For the text-containing cell, return its midpoint in (X, Y) coordinate format. 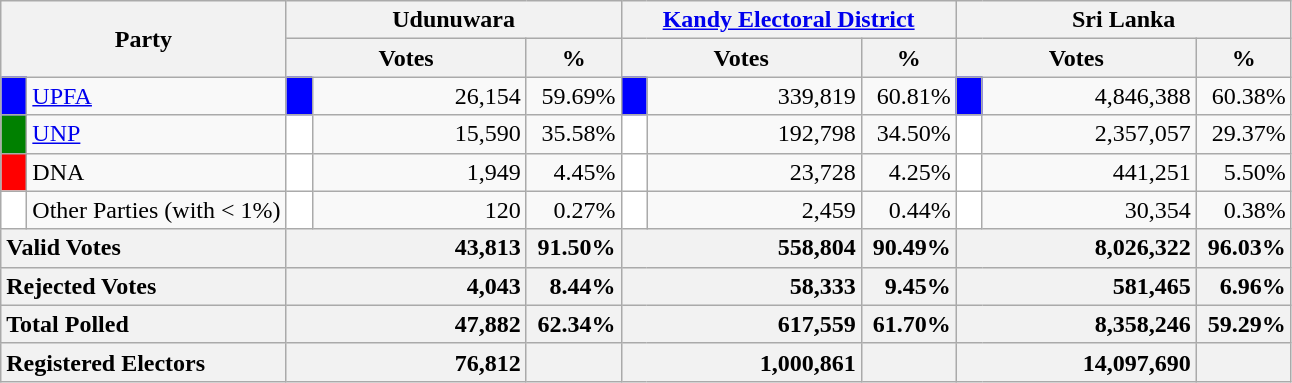
Other Parties (with < 1%) (156, 210)
2,357,057 (1089, 134)
14,097,690 (1076, 362)
5.50% (1244, 172)
35.58% (574, 134)
90.49% (908, 248)
15,590 (419, 134)
47,882 (406, 324)
34.50% (908, 134)
8,026,322 (1076, 248)
4,846,388 (1089, 96)
UNP (156, 134)
Kandy Electoral District (788, 20)
339,819 (754, 96)
2,459 (754, 210)
61.70% (908, 324)
8,358,246 (1076, 324)
0.44% (908, 210)
Sri Lanka (1124, 20)
192,798 (754, 134)
Total Polled (144, 324)
62.34% (574, 324)
30,354 (1089, 210)
26,154 (419, 96)
617,559 (741, 324)
Udunuwara (454, 20)
441,251 (1089, 172)
Rejected Votes (144, 286)
29.37% (1244, 134)
23,728 (754, 172)
60.81% (908, 96)
58,333 (741, 286)
59.29% (1244, 324)
91.50% (574, 248)
59.69% (574, 96)
UPFA (156, 96)
43,813 (406, 248)
Registered Electors (144, 362)
4.45% (574, 172)
0.27% (574, 210)
76,812 (406, 362)
581,465 (1076, 286)
Party (144, 39)
60.38% (1244, 96)
1,000,861 (741, 362)
558,804 (741, 248)
6.96% (1244, 286)
96.03% (1244, 248)
0.38% (1244, 210)
120 (419, 210)
9.45% (908, 286)
1,949 (419, 172)
4.25% (908, 172)
DNA (156, 172)
8.44% (574, 286)
Valid Votes (144, 248)
4,043 (406, 286)
